Extract the (x, y) coordinate from the center of the cell holding the provided text.  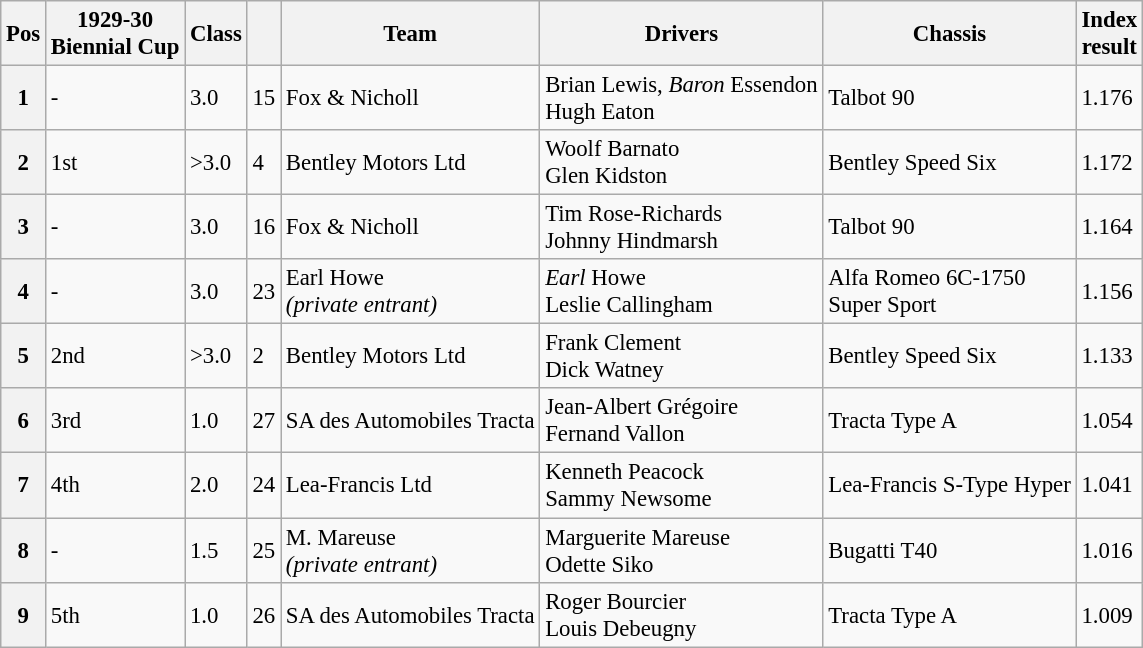
Chassis (950, 34)
1.164 (1109, 228)
1.156 (1109, 292)
Earl Howe(private entrant) (410, 292)
Marguerite Mareuse Odette Siko (682, 550)
1.133 (1109, 356)
27 (264, 420)
3rd (116, 420)
M. Mareuse(private entrant) (410, 550)
Team (410, 34)
Alfa Romeo 6C-1750Super Sport (950, 292)
Woolf Barnato Glen Kidston (682, 162)
Drivers (682, 34)
5 (24, 356)
1929-30Biennial Cup (116, 34)
1st (116, 162)
7 (24, 486)
Lea-Francis Ltd (410, 486)
1.016 (1109, 550)
1.054 (1109, 420)
Frank Clement Dick Watney (682, 356)
Roger Bourcier Louis Debeugny (682, 614)
1.172 (1109, 162)
23 (264, 292)
Bugatti T40 (950, 550)
Pos (24, 34)
25 (264, 550)
1.009 (1109, 614)
24 (264, 486)
1.041 (1109, 486)
2nd (116, 356)
15 (264, 98)
2.0 (216, 486)
4th (116, 486)
16 (264, 228)
1.5 (216, 550)
Jean-Albert Grégoire Fernand Vallon (682, 420)
1 (24, 98)
9 (24, 614)
Earl Howe Leslie Callingham (682, 292)
Indexresult (1109, 34)
8 (24, 550)
5th (116, 614)
6 (24, 420)
Kenneth Peacock Sammy Newsome (682, 486)
3 (24, 228)
Class (216, 34)
Lea-Francis S-Type Hyper (950, 486)
Brian Lewis, Baron Essendon Hugh Eaton (682, 98)
1.176 (1109, 98)
26 (264, 614)
Tim Rose-Richards Johnny Hindmarsh (682, 228)
